Provide the (X, Y) coordinate of the cell's center where the given text is located.  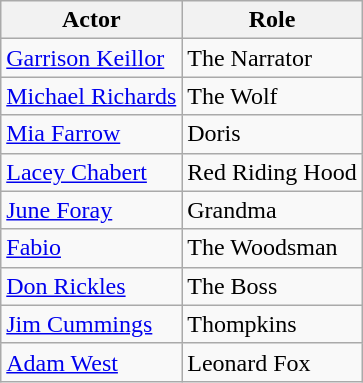
Don Rickles (92, 286)
Jim Cummings (92, 324)
Adam West (92, 362)
June Foray (92, 210)
The Boss (272, 286)
Role (272, 20)
Grandma (272, 210)
Lacey Chabert (92, 172)
The Wolf (272, 96)
Doris (272, 134)
The Woodsman (272, 248)
Actor (92, 20)
The Narrator (272, 58)
Mia Farrow (92, 134)
Michael Richards (92, 96)
Garrison Keillor (92, 58)
Thompkins (272, 324)
Leonard Fox (272, 362)
Red Riding Hood (272, 172)
Fabio (92, 248)
